Return [x, y] of the center of cell containing provided text 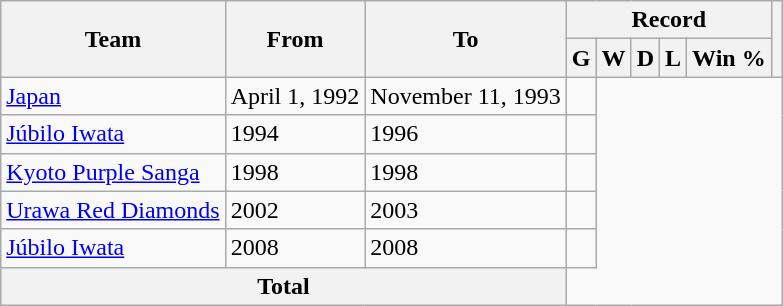
G [581, 58]
2003 [466, 210]
Win % [730, 58]
1996 [466, 134]
1994 [295, 134]
L [674, 58]
April 1, 1992 [295, 96]
D [645, 58]
Total [284, 286]
Record [668, 20]
Kyoto Purple Sanga [113, 172]
Team [113, 39]
W [614, 58]
Japan [113, 96]
November 11, 1993 [466, 96]
2002 [295, 210]
Urawa Red Diamonds [113, 210]
From [295, 39]
To [466, 39]
